Search for the cell housing the specified text and yield its [x, y] center coordinate. 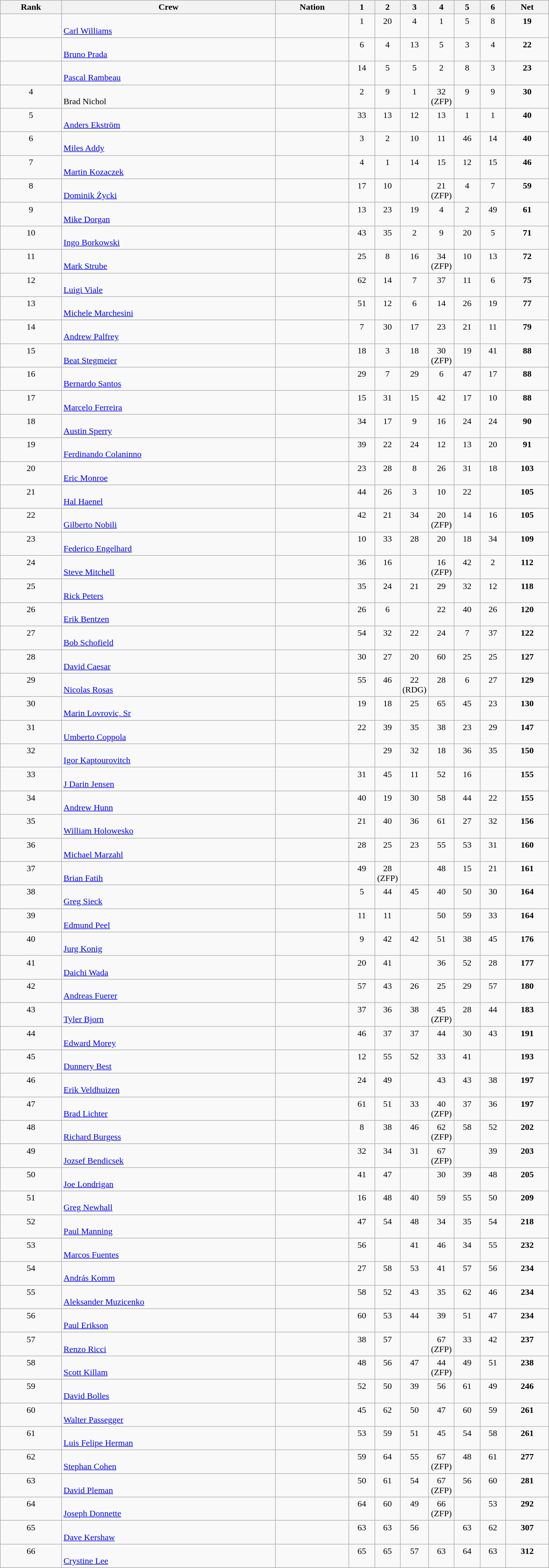
Paul Manning [169, 1226]
Net [527, 7]
109 [527, 543]
203 [527, 1156]
103 [527, 473]
160 [527, 849]
307 [527, 1533]
Umberto Coppola [169, 732]
22 (RDG) [414, 685]
Igor Kaptourovitch [169, 755]
Renzo Ricci [169, 1344]
147 [527, 732]
Paul Erikson [169, 1321]
118 [527, 590]
Joseph Donnette [169, 1509]
András Komm [169, 1274]
32 (ZFP) [442, 96]
176 [527, 944]
238 [527, 1368]
Brian Fatih [169, 873]
Bruno Prada [169, 49]
Bernardo Santos [169, 379]
120 [527, 614]
Miles Addy [169, 143]
Scott Killam [169, 1368]
Luigi Viale [169, 284]
Mike Dorgan [169, 214]
66 [31, 1556]
Andrew Hunn [169, 802]
Anders Ekström [169, 120]
193 [527, 1061]
232 [527, 1250]
David Bolles [169, 1391]
Walter Passegger [169, 1415]
72 [527, 261]
127 [527, 661]
161 [527, 873]
Austin Sperry [169, 426]
183 [527, 1014]
180 [527, 991]
177 [527, 967]
156 [527, 826]
44 (ZFP) [442, 1368]
Mark Strube [169, 261]
45 (ZFP) [442, 1014]
130 [527, 708]
Eric Monroe [169, 473]
Richard Burgess [169, 1132]
Crystine Lee [169, 1556]
Gilberto Nobili [169, 520]
Brad Lichter [169, 1109]
40 (ZFP) [442, 1109]
Nicolas Rosas [169, 685]
Aleksander Muzicenko [169, 1297]
Joe Londrigan [169, 1179]
Ingo Borkowski [169, 237]
312 [527, 1556]
Michael Marzahl [169, 849]
150 [527, 755]
205 [527, 1179]
Steve Mitchell [169, 567]
David Pleman [169, 1486]
Greg Sieck [169, 897]
292 [527, 1509]
William Holowesko [169, 826]
Dominik Życki [169, 190]
30 (ZFP) [442, 355]
34 (ZFP) [442, 261]
71 [527, 237]
Nation [312, 7]
129 [527, 685]
Jozsef Bendicsek [169, 1156]
77 [527, 308]
Edward Morey [169, 1038]
277 [527, 1462]
Ferdinando Colaninno [169, 449]
Pascal Rambeau [169, 73]
122 [527, 637]
112 [527, 567]
62 (ZFP) [442, 1132]
218 [527, 1226]
Dave Kershaw [169, 1533]
Marcos Fuentes [169, 1250]
75 [527, 284]
David Caesar [169, 661]
Marin Lovrovic, Sr [169, 708]
Andrew Palfrey [169, 332]
Andreas Fuerer [169, 991]
Marcelo Ferreira [169, 402]
Michele Marchesini [169, 308]
28 (ZFP) [387, 873]
Edmund Peel [169, 920]
91 [527, 449]
Dunnery Best [169, 1061]
79 [527, 332]
202 [527, 1132]
Carl Williams [169, 26]
Jurg Konig [169, 944]
16 (ZFP) [442, 567]
Erik Bentzen [169, 614]
Rank [31, 7]
Hal Haenel [169, 496]
20 (ZFP) [442, 520]
246 [527, 1391]
J Darin Jensen [169, 779]
90 [527, 426]
Rick Peters [169, 590]
Erik Veldhuizen [169, 1085]
281 [527, 1486]
21 (ZFP) [442, 190]
Tyler Bjorn [169, 1014]
Martin Kozaczek [169, 167]
66 (ZFP) [442, 1509]
Daichi Wada [169, 967]
237 [527, 1344]
Beat Stegmeier [169, 355]
Brad Nichol [169, 96]
Greg Newhall [169, 1203]
Stephan Cohen [169, 1462]
Luis Felipe Herman [169, 1438]
Federico Engelhard [169, 543]
Crew [169, 7]
209 [527, 1203]
Bob Schofield [169, 637]
191 [527, 1038]
